Find where the given text appears and provide that cell's center as (X, Y) coordinate. 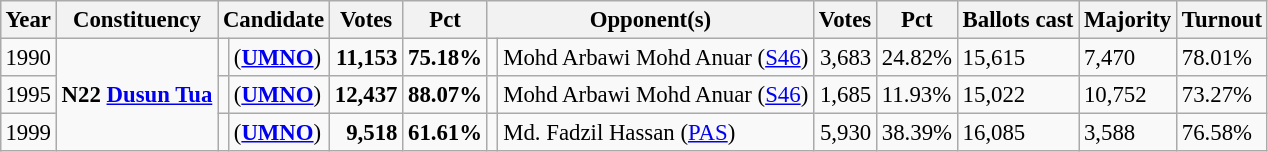
10,752 (1128, 95)
1990 (28, 57)
N22 Dusun Tua (136, 94)
1,685 (846, 95)
16,085 (1018, 133)
24.82% (916, 57)
Md. Fadzil Hassan (PAS) (656, 133)
75.18% (446, 57)
3,588 (1128, 133)
11,153 (366, 57)
11.93% (916, 95)
7,470 (1128, 57)
38.39% (916, 133)
73.27% (1222, 95)
1999 (28, 133)
15,022 (1018, 95)
88.07% (446, 95)
12,437 (366, 95)
15,615 (1018, 57)
Year (28, 20)
Candidate (274, 20)
Ballots cast (1018, 20)
1995 (28, 95)
5,930 (846, 133)
78.01% (1222, 57)
Opponent(s) (650, 20)
9,518 (366, 133)
3,683 (846, 57)
76.58% (1222, 133)
Majority (1128, 20)
Constituency (136, 20)
Turnout (1222, 20)
61.61% (446, 133)
